Find where the given text appears and provide that cell's center as [X, Y] coordinate. 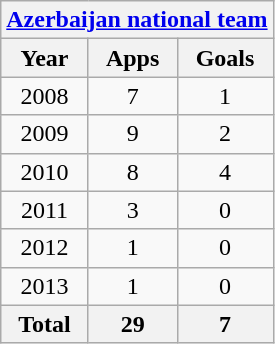
3 [132, 210]
4 [225, 172]
Total [45, 324]
9 [132, 134]
8 [132, 172]
Azerbaijan national team [137, 20]
2013 [45, 286]
Apps [132, 58]
2 [225, 134]
2008 [45, 96]
Goals [225, 58]
2011 [45, 210]
29 [132, 324]
2010 [45, 172]
2012 [45, 248]
Year [45, 58]
2009 [45, 134]
